Return the [X, Y] coordinate for the center point of the cell that contains the specified text.  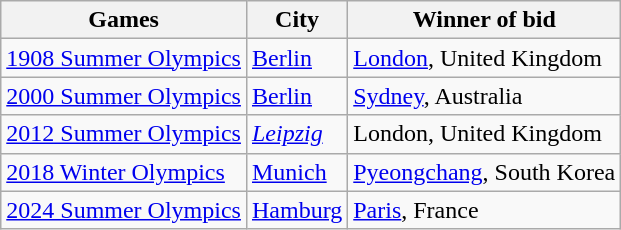
Hamburg [296, 210]
1908 Summer Olympics [124, 58]
Sydney, Australia [484, 96]
2000 Summer Olympics [124, 96]
Winner of bid [484, 20]
2024 Summer Olympics [124, 210]
2012 Summer Olympics [124, 134]
Munich [296, 172]
Paris, France [484, 210]
City [296, 20]
Games [124, 20]
Pyeongchang, South Korea [484, 172]
Leipzig [296, 134]
2018 Winter Olympics [124, 172]
